Return the (X, Y) coordinate for the center point of the cell that contains the specified text.  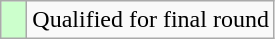
Qualified for final round (151, 20)
